Pinpoint the cell where the given text exists, returning its [X, Y] midpoint coordinate. 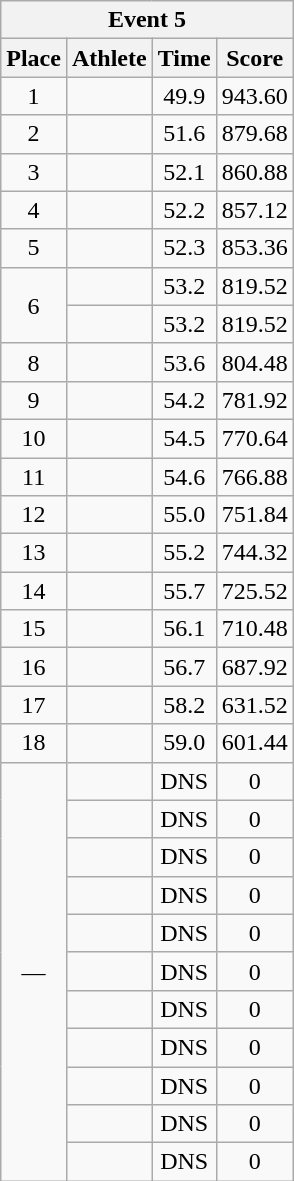
17 [34, 705]
58.2 [184, 705]
55.0 [184, 515]
— [34, 972]
52.1 [184, 172]
860.88 [254, 172]
52.2 [184, 210]
6 [34, 305]
12 [34, 515]
59.0 [184, 743]
52.3 [184, 248]
601.44 [254, 743]
18 [34, 743]
Time [184, 58]
Score [254, 58]
56.1 [184, 629]
781.92 [254, 400]
54.2 [184, 400]
9 [34, 400]
804.48 [254, 362]
55.7 [184, 591]
Athlete [109, 58]
49.9 [184, 96]
943.60 [254, 96]
53.6 [184, 362]
879.68 [254, 134]
51.6 [184, 134]
54.6 [184, 477]
710.48 [254, 629]
56.7 [184, 667]
631.52 [254, 705]
2 [34, 134]
744.32 [254, 553]
853.36 [254, 248]
857.12 [254, 210]
5 [34, 248]
4 [34, 210]
55.2 [184, 553]
8 [34, 362]
Event 5 [147, 20]
3 [34, 172]
11 [34, 477]
54.5 [184, 438]
Place [34, 58]
16 [34, 667]
766.88 [254, 477]
15 [34, 629]
13 [34, 553]
751.84 [254, 515]
725.52 [254, 591]
10 [34, 438]
1 [34, 96]
14 [34, 591]
770.64 [254, 438]
687.92 [254, 667]
